Detect which cell encompasses the target text, then output its [X, Y] center coordinate. 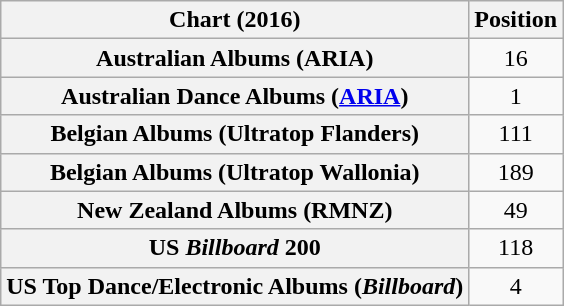
Chart (2016) [235, 20]
189 [516, 172]
Australian Dance Albums (ARIA) [235, 96]
4 [516, 286]
Australian Albums (ARIA) [235, 58]
Position [516, 20]
16 [516, 58]
111 [516, 134]
New Zealand Albums (RMNZ) [235, 210]
118 [516, 248]
Belgian Albums (Ultratop Flanders) [235, 134]
Belgian Albums (Ultratop Wallonia) [235, 172]
US Top Dance/Electronic Albums (Billboard) [235, 286]
49 [516, 210]
1 [516, 96]
US Billboard 200 [235, 248]
